For the text-containing cell, return its midpoint in (X, Y) coordinate format. 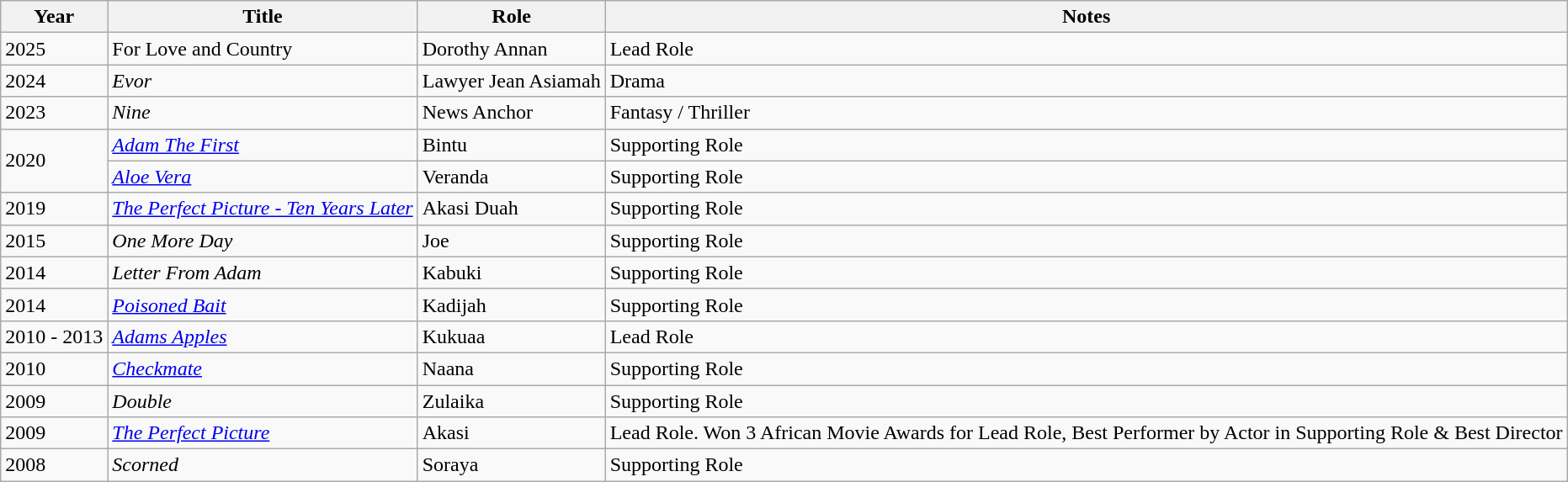
Nine (263, 113)
Notes (1086, 17)
Scorned (263, 465)
Kabuki (512, 273)
Adam The First (263, 145)
Title (263, 17)
2010 (54, 368)
For Love and Country (263, 49)
Kadijah (512, 305)
Year (54, 17)
News Anchor (512, 113)
Role (512, 17)
Joe (512, 241)
Akasi (512, 433)
2019 (54, 209)
Lead Role. Won 3 African Movie Awards for Lead Role, Best Performer by Actor in Supporting Role & Best Director (1086, 433)
Lawyer Jean Asiamah (512, 81)
Akasi Duah (512, 209)
Drama (1086, 81)
One More Day (263, 241)
Letter From Adam (263, 273)
Zulaika (512, 401)
2008 (54, 465)
2020 (54, 161)
2010 - 2013 (54, 336)
Double (263, 401)
Kukuaa (512, 336)
The Perfect Picture - Ten Years Later (263, 209)
2023 (54, 113)
Poisoned Bait (263, 305)
Aloe Vera (263, 177)
Dorothy Annan (512, 49)
Bintu (512, 145)
Fantasy / Thriller (1086, 113)
Veranda (512, 177)
Evor (263, 81)
Naana (512, 368)
Checkmate (263, 368)
The Perfect Picture (263, 433)
2024 (54, 81)
Adams Apples (263, 336)
2025 (54, 49)
Soraya (512, 465)
2015 (54, 241)
